Determine the (X, Y) coordinate at the center of the cell enclosing the given text.  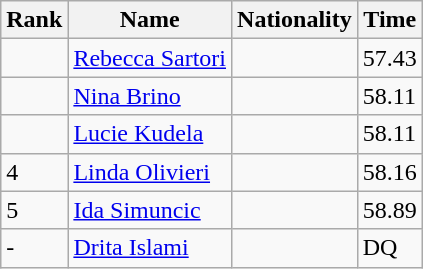
Name (150, 20)
DQ (390, 248)
57.43 (390, 58)
58.89 (390, 210)
Time (390, 20)
Ida Simuncic (150, 210)
Rank (34, 20)
Rebecca Sartori (150, 58)
- (34, 248)
Lucie Kudela (150, 134)
Nina Brino (150, 96)
Nationality (295, 20)
4 (34, 172)
58.16 (390, 172)
Drita Islami (150, 248)
5 (34, 210)
Linda Olivieri (150, 172)
